Output the [x, y] coordinate of the center of the cell containing the given text.  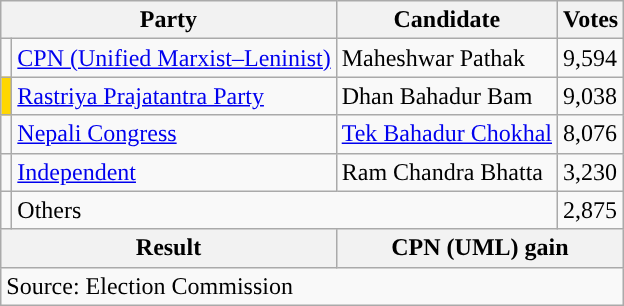
8,076 [591, 134]
Tek Bahadur Chokhal [446, 134]
Others [285, 210]
Result [168, 248]
Rastriya Prajatantra Party [174, 96]
Independent [174, 172]
Nepali Congress [174, 134]
Ram Chandra Bhatta [446, 172]
2,875 [591, 210]
Votes [591, 20]
Dhan Bahadur Bam [446, 96]
9,594 [591, 58]
Candidate [446, 20]
CPN (Unified Marxist–Leninist) [174, 58]
CPN (UML) gain [480, 248]
Maheshwar Pathak [446, 58]
Source: Election Commission [312, 286]
Party [168, 20]
3,230 [591, 172]
9,038 [591, 96]
